From the cell containing the given text, extract its center point as [x, y] coordinate. 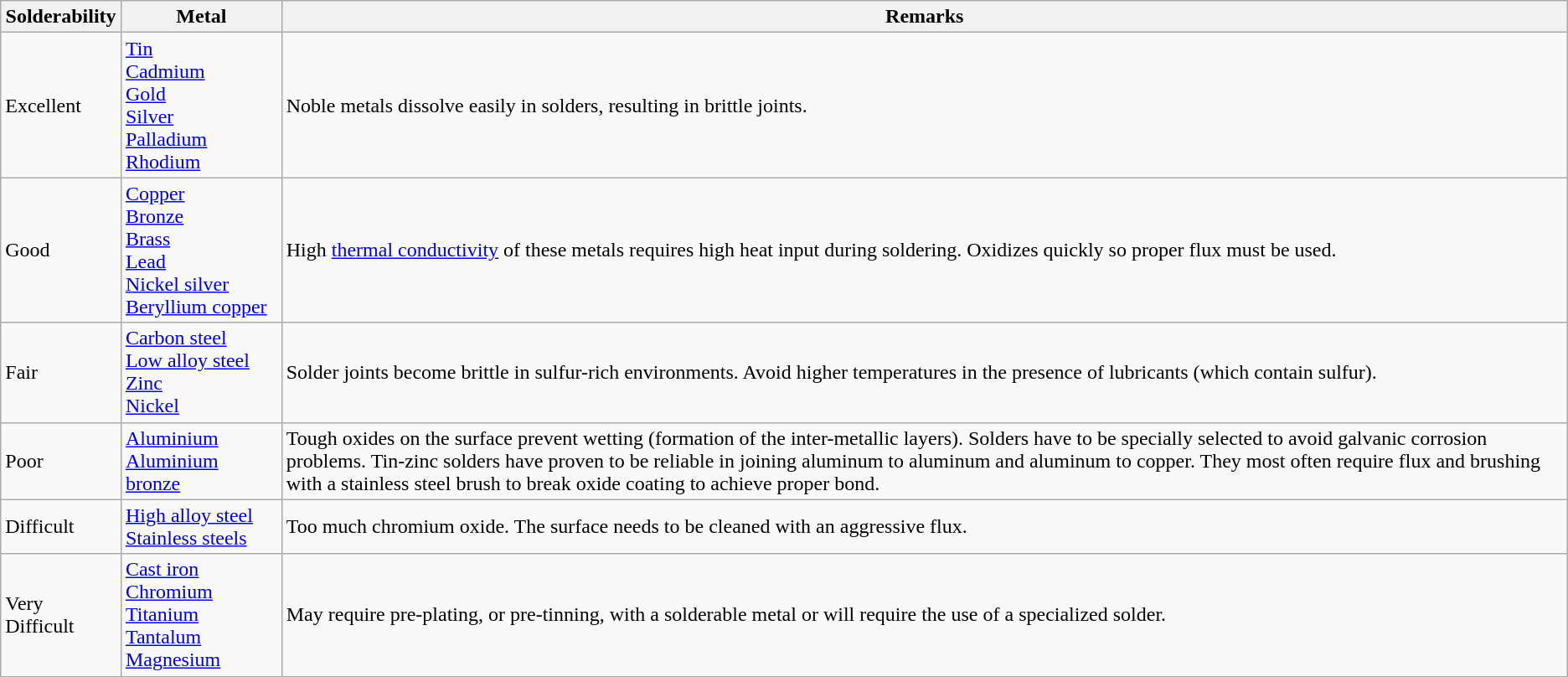
High thermal conductivity of these metals requires high heat input during soldering. Oxidizes quickly so proper flux must be used. [925, 250]
Carbon steelLow alloy steelZincNickel [201, 372]
Difficult [61, 526]
Too much chromium oxide. The surface needs to be cleaned with an aggressive flux. [925, 526]
Cast ironChromiumTitaniumTantalumMagnesium [201, 615]
Good [61, 250]
Poor [61, 461]
CopperBronzeBrassLeadNickel silverBeryllium copper [201, 250]
Metal [201, 17]
Solder joints become brittle in sulfur-rich environments. Avoid higher temperatures in the presence of lubricants (which contain sulfur). [925, 372]
Solderability [61, 17]
Noble metals dissolve easily in solders, resulting in brittle joints. [925, 106]
High alloy steelStainless steels [201, 526]
Fair [61, 372]
AluminiumAluminium bronze [201, 461]
Excellent [61, 106]
Remarks [925, 17]
TinCadmiumGoldSilverPalladiumRhodium [201, 106]
May require pre-plating, or pre-tinning, with a solderable metal or will require the use of a specialized solder. [925, 615]
Very Difficult [61, 615]
